Provide the (x, y) coordinate of the cell's center where the given text is located.  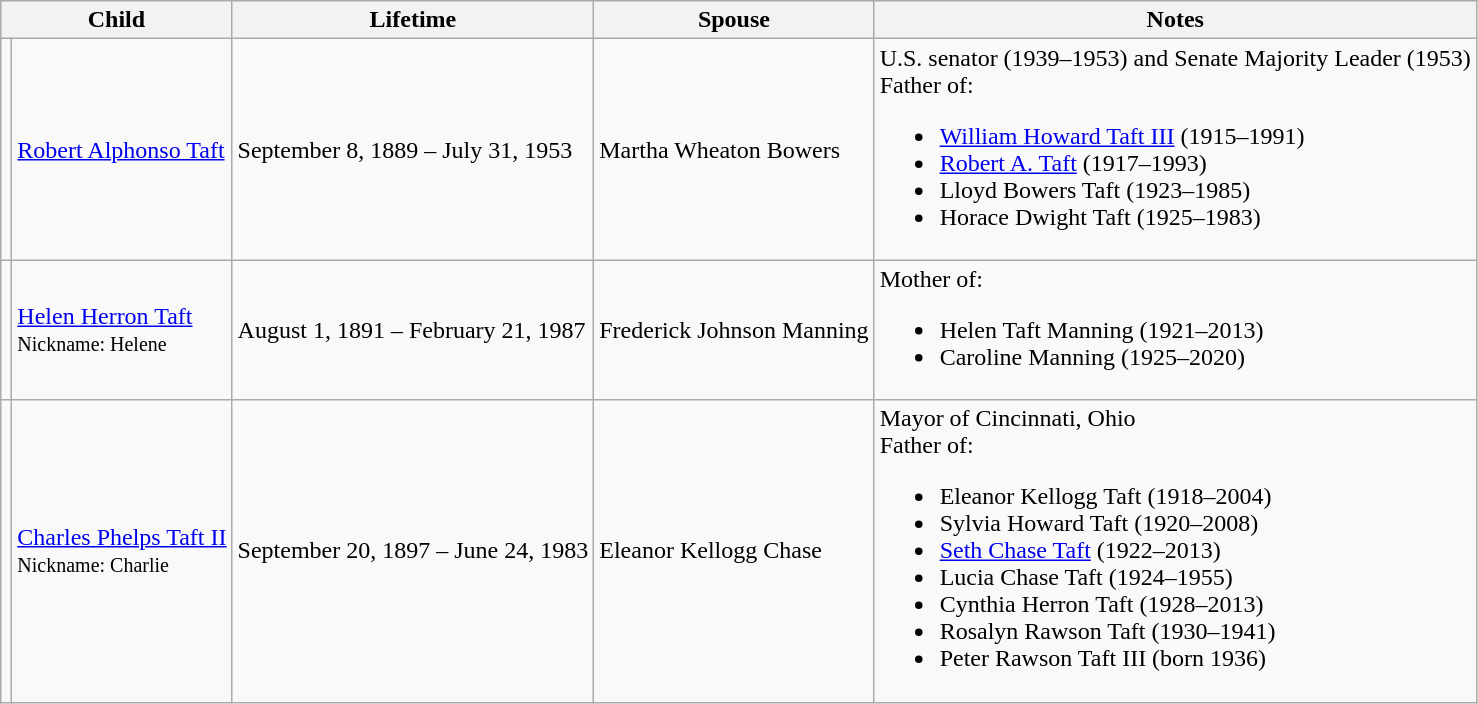
August 1, 1891 – February 21, 1987 (413, 330)
Helen Herron TaftNickname: Helene (122, 330)
September 8, 1889 – July 31, 1953 (413, 150)
Frederick Johnson Manning (734, 330)
September 20, 1897 – June 24, 1983 (413, 551)
Spouse (734, 20)
Charles Phelps Taft IINickname: Charlie (122, 551)
Eleanor Kellogg Chase (734, 551)
Notes (1175, 20)
Robert Alphonso Taft (122, 150)
Mother of:Helen Taft Manning (1921–2013)Caroline Manning (1925–2020) (1175, 330)
Child (116, 20)
Martha Wheaton Bowers (734, 150)
Lifetime (413, 20)
